Determine the [X, Y] coordinate at the center of the cell enclosing the given text.  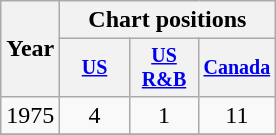
USR&B [164, 68]
11 [237, 115]
US [94, 68]
Canada [237, 68]
1 [164, 115]
1975 [30, 115]
Year [30, 49]
Chart positions [168, 20]
4 [94, 115]
